Output the (X, Y) coordinate of the center of the cell containing the given text.  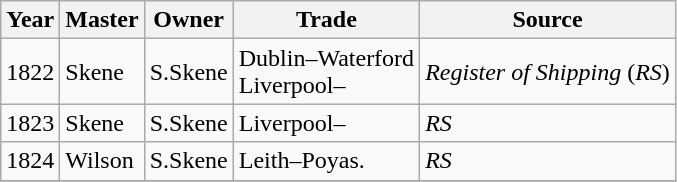
Leith–Poyas. (326, 161)
Register of Shipping (RS) (548, 72)
Master (102, 20)
Dublin–WaterfordLiverpool– (326, 72)
1823 (30, 123)
Owner (188, 20)
Liverpool– (326, 123)
Trade (326, 20)
1822 (30, 72)
Wilson (102, 161)
Source (548, 20)
1824 (30, 161)
Year (30, 20)
